Find where the given text appears and provide that cell's center as [X, Y] coordinate. 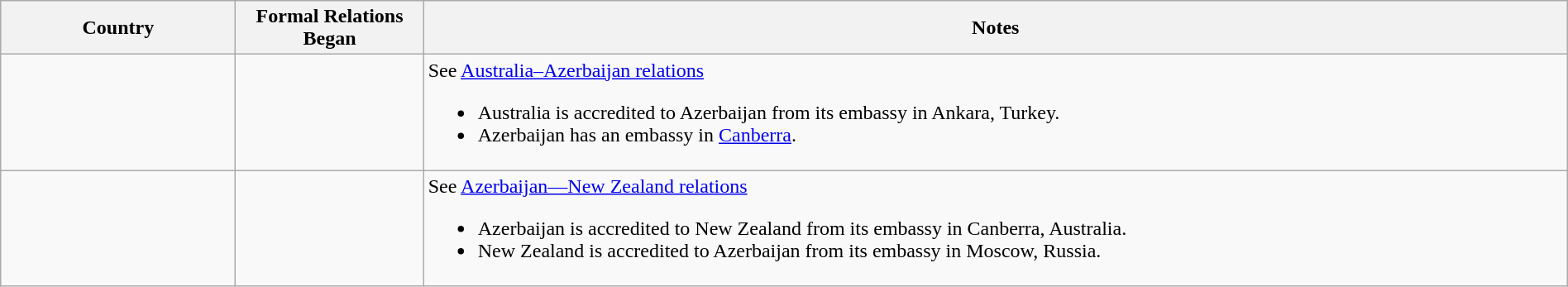
Country [118, 28]
Notes [996, 28]
See Australia–Azerbaijan relationsAustralia is accredited to Azerbaijan from its embassy in Ankara, Turkey.Azerbaijan has an embassy in Canberra. [996, 112]
Formal Relations Began [329, 28]
